Provide the (X, Y) coordinate of the cell's center where the given text is located.  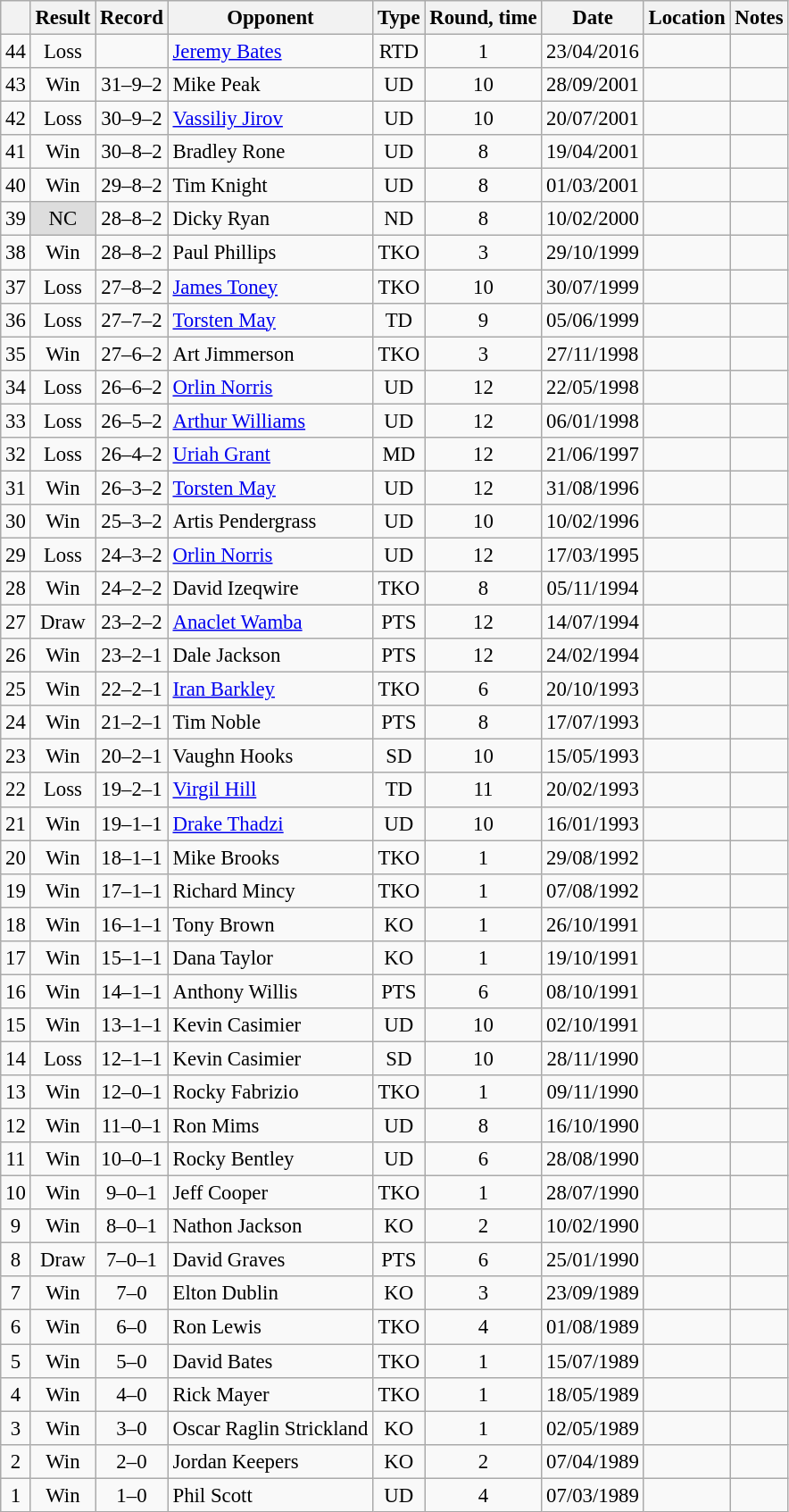
10/02/1990 (593, 1226)
21/06/1997 (593, 455)
18/05/1989 (593, 1394)
16–1–1 (132, 924)
James Toney (270, 287)
13–1–1 (132, 1025)
Jeremy Bates (270, 52)
20/10/1993 (593, 689)
15/05/1993 (593, 756)
Dale Jackson (270, 656)
17/03/1995 (593, 555)
01/08/1989 (593, 1327)
02/10/1991 (593, 1025)
24–3–2 (132, 555)
20–2–1 (132, 756)
06/01/1998 (593, 421)
Uriah Grant (270, 455)
15–1–1 (132, 958)
22–2–1 (132, 689)
9–0–1 (132, 1193)
29 (16, 555)
Vaughn Hooks (270, 756)
16/01/1993 (593, 823)
11–0–1 (132, 1126)
7 (16, 1294)
27–6–2 (132, 354)
36 (16, 320)
Mike Brooks (270, 857)
28/11/1990 (593, 1058)
Tim Noble (270, 723)
07/04/1989 (593, 1461)
Paul Phillips (270, 253)
24–2–2 (132, 589)
Mike Peak (270, 85)
12–1–1 (132, 1058)
10/02/1996 (593, 522)
Nathon Jackson (270, 1226)
Bradley Rone (270, 152)
16 (16, 991)
08/10/1991 (593, 991)
28/09/2001 (593, 85)
09/11/1990 (593, 1092)
4–0 (132, 1394)
14–1–1 (132, 991)
18–1–1 (132, 857)
17–1–1 (132, 890)
31/08/1996 (593, 488)
28/08/1990 (593, 1159)
Tim Knight (270, 186)
40 (16, 186)
20 (16, 857)
Elton Dublin (270, 1294)
43 (16, 85)
07/08/1992 (593, 890)
2–0 (132, 1461)
21 (16, 823)
17/07/1993 (593, 723)
41 (16, 152)
Drake Thadzi (270, 823)
26–6–2 (132, 387)
3–0 (132, 1428)
19–2–1 (132, 790)
Rick Mayer (270, 1394)
22/05/1998 (593, 387)
1–0 (132, 1495)
01/03/2001 (593, 186)
Notes (759, 18)
05/11/1994 (593, 589)
05/06/1999 (593, 320)
14/07/1994 (593, 622)
07/03/1989 (593, 1495)
ND (399, 219)
31 (16, 488)
23 (16, 756)
25–3–2 (132, 522)
David Graves (270, 1260)
Anaclet Wamba (270, 622)
42 (16, 119)
David Izeqwire (270, 589)
23–2–1 (132, 656)
Jeff Cooper (270, 1193)
18 (16, 924)
27 (16, 622)
17 (16, 958)
02/05/1989 (593, 1428)
33 (16, 421)
Tony Brown (270, 924)
15/07/1989 (593, 1361)
30/07/1999 (593, 287)
Artis Pendergrass (270, 522)
16/10/1990 (593, 1126)
Location (687, 18)
30 (16, 522)
19 (16, 890)
29/10/1999 (593, 253)
MD (399, 455)
Vassiliy Jirov (270, 119)
10–0–1 (132, 1159)
21–2–1 (132, 723)
Record (132, 18)
27–7–2 (132, 320)
Ron Mims (270, 1126)
23/04/2016 (593, 52)
Dana Taylor (270, 958)
44 (16, 52)
24/02/1994 (593, 656)
26–3–2 (132, 488)
20/07/2001 (593, 119)
5–0 (132, 1361)
26/10/1991 (593, 924)
27/11/1998 (593, 354)
Phil Scott (270, 1495)
Type (399, 18)
19–1–1 (132, 823)
7–0–1 (132, 1260)
12–0–1 (132, 1092)
RTD (399, 52)
14 (16, 1058)
David Bates (270, 1361)
10/02/2000 (593, 219)
25 (16, 689)
31–9–2 (132, 85)
Iran Barkley (270, 689)
38 (16, 253)
13 (16, 1092)
26–4–2 (132, 455)
NC (62, 219)
Virgil Hill (270, 790)
8–0–1 (132, 1226)
34 (16, 387)
Arthur Williams (270, 421)
32 (16, 455)
30–9–2 (132, 119)
25/01/1990 (593, 1260)
Rocky Fabrizio (270, 1092)
Date (593, 18)
35 (16, 354)
Anthony Willis (270, 991)
23–2–2 (132, 622)
5 (16, 1361)
28 (16, 589)
7–0 (132, 1294)
6–0 (132, 1327)
19/10/1991 (593, 958)
23/09/1989 (593, 1294)
Oscar Raglin Strickland (270, 1428)
19/04/2001 (593, 152)
20/02/1993 (593, 790)
Jordan Keepers (270, 1461)
29/08/1992 (593, 857)
Round, time (484, 18)
22 (16, 790)
26 (16, 656)
Richard Mincy (270, 890)
Dicky Ryan (270, 219)
30–8–2 (132, 152)
Rocky Bentley (270, 1159)
27–8–2 (132, 287)
Ron Lewis (270, 1327)
Opponent (270, 18)
24 (16, 723)
28/07/1990 (593, 1193)
37 (16, 287)
26–5–2 (132, 421)
39 (16, 219)
29–8–2 (132, 186)
Result (62, 18)
15 (16, 1025)
Art Jimmerson (270, 354)
